Determine the (x, y) coordinate at the center of the cell enclosing the given text.  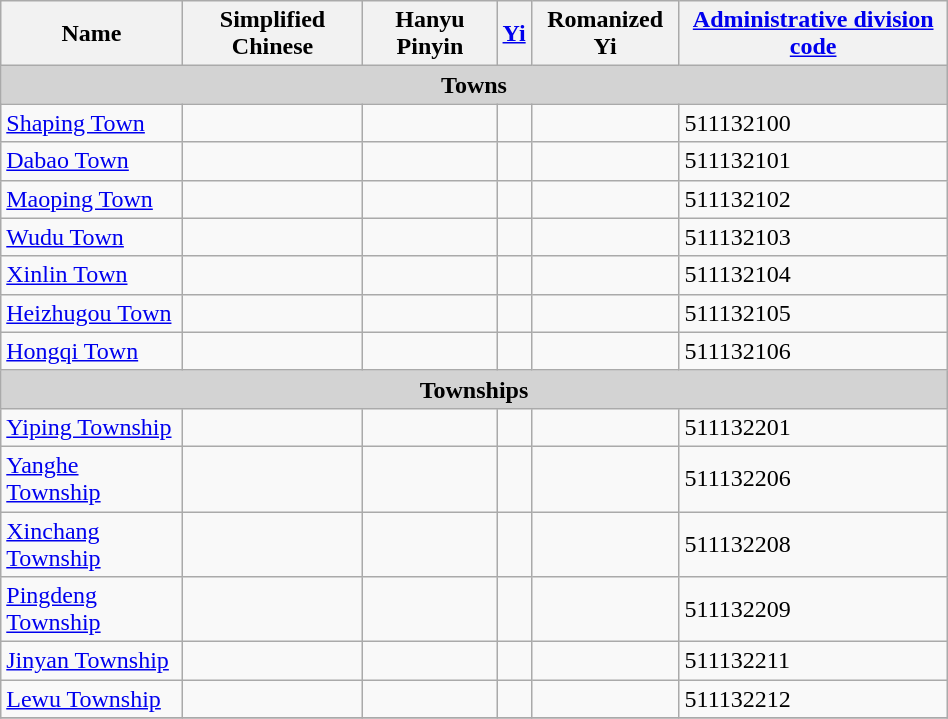
Towns (474, 85)
Romanized Yi (605, 34)
Townships (474, 389)
Xinchang Township (92, 544)
Hanyu Pinyin (430, 34)
Dabao Town (92, 161)
511132211 (813, 661)
511132209 (813, 610)
511132105 (813, 313)
511132103 (813, 237)
Name (92, 34)
Wudu Town (92, 237)
Hongqi Town (92, 351)
511132106 (813, 351)
Xinlin Town (92, 275)
Heizhugou Town (92, 313)
Yanghe Township (92, 478)
511132104 (813, 275)
Lewu Township (92, 699)
Yi (514, 34)
511132206 (813, 478)
511132100 (813, 123)
Pingdeng Township (92, 610)
Simplified Chinese (272, 34)
511132201 (813, 427)
511132102 (813, 199)
Administrative division code (813, 34)
Maoping Town (92, 199)
Shaping Town (92, 123)
Jinyan Township (92, 661)
511132208 (813, 544)
511132212 (813, 699)
511132101 (813, 161)
Yiping Township (92, 427)
